Provide the [X, Y] coordinate of the cell's center where the given text is located.  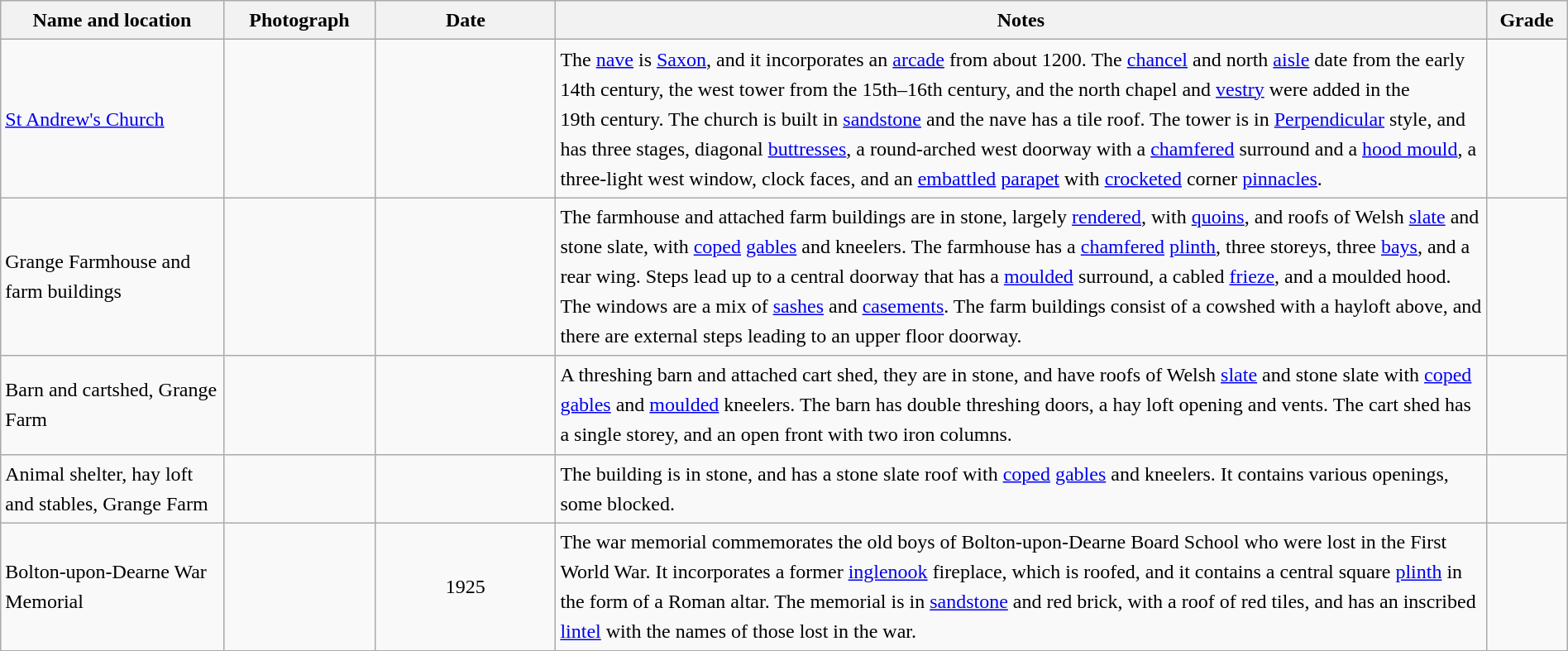
The building is in stone, and has a stone slate roof with coped gables and kneelers. It contains various openings, some blocked. [1021, 488]
Date [466, 20]
Bolton-upon-Dearne War Memorial [112, 587]
1925 [466, 587]
Photograph [299, 20]
Grade [1527, 20]
Name and location [112, 20]
St Andrew's Church [112, 119]
Animal shelter, hay loft and stables, Grange Farm [112, 488]
Barn and cartshed, Grange Farm [112, 405]
Notes [1021, 20]
Grange Farmhouse and farm buildings [112, 276]
